Detect which cell encompasses the target text, then output its [x, y] center coordinate. 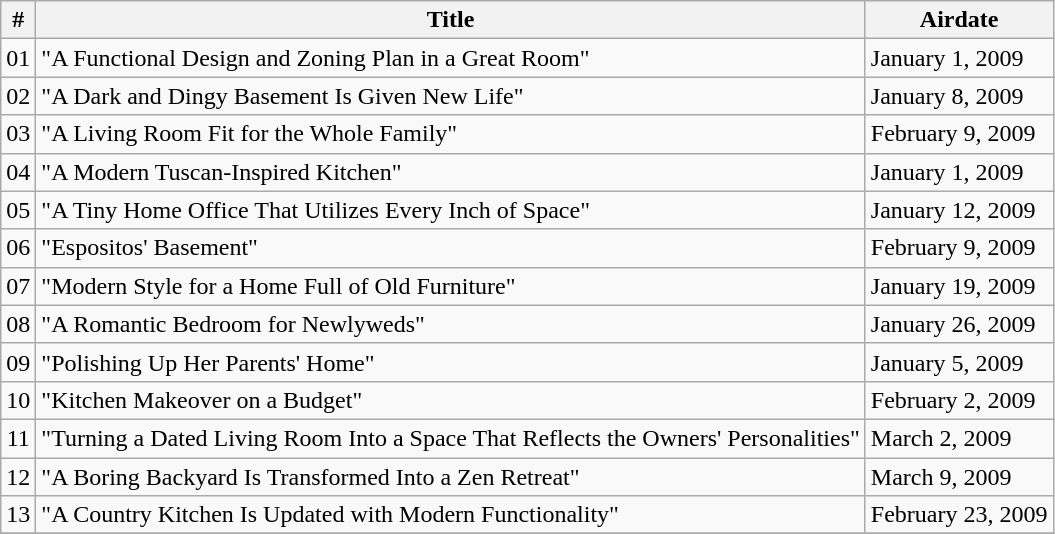
01 [18, 58]
"Polishing Up Her Parents' Home" [451, 362]
02 [18, 96]
"Modern Style for a Home Full of Old Furniture" [451, 286]
"A Modern Tuscan-Inspired Kitchen" [451, 172]
"A Functional Design and Zoning Plan in a Great Room" [451, 58]
"A Living Room Fit for the Whole Family" [451, 134]
"A Romantic Bedroom for Newlyweds" [451, 324]
"A Dark and Dingy Basement Is Given New Life" [451, 96]
"Espositos' Basement" [451, 248]
"A Tiny Home Office That Utilizes Every Inch of Space" [451, 210]
March 9, 2009 [959, 477]
January 5, 2009 [959, 362]
"A Country Kitchen Is Updated with Modern Functionality" [451, 515]
05 [18, 210]
February 2, 2009 [959, 400]
09 [18, 362]
10 [18, 400]
13 [18, 515]
07 [18, 286]
January 8, 2009 [959, 96]
Airdate [959, 20]
"Turning a Dated Living Room Into a Space That Reflects the Owners' Personalities" [451, 438]
04 [18, 172]
January 12, 2009 [959, 210]
# [18, 20]
March 2, 2009 [959, 438]
12 [18, 477]
08 [18, 324]
03 [18, 134]
06 [18, 248]
"A Boring Backyard Is Transformed Into a Zen Retreat" [451, 477]
January 19, 2009 [959, 286]
11 [18, 438]
"Kitchen Makeover on a Budget" [451, 400]
Title [451, 20]
January 26, 2009 [959, 324]
February 23, 2009 [959, 515]
